Provide the (x, y) coordinate of the cell's center where the given text is located.  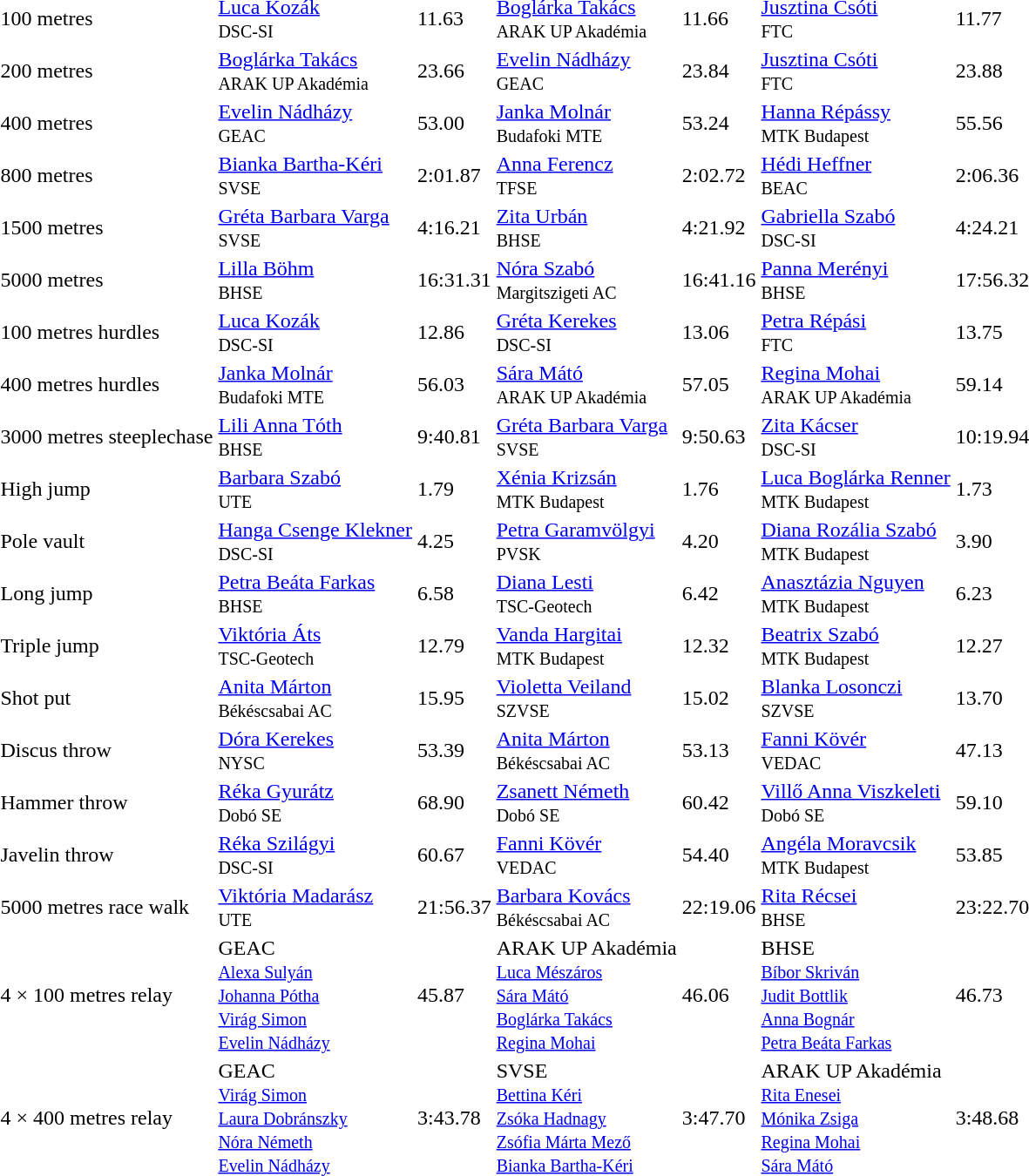
Hanga Csenge KleknerDSC-SI (315, 542)
21:56.37 (455, 908)
53.00 (455, 124)
Gréta KerekesDSC-SI (586, 333)
6.42 (719, 594)
Sára MátóARAK UP Akadémia (586, 385)
BHSEBíbor SkrivánJudit BottlikAnna BognárPetra Beáta Farkas (856, 995)
Zita UrbánBHSE (586, 228)
9:50.63 (719, 437)
Zsanett NémethDobó SE (586, 803)
4:21.92 (719, 228)
Barbara KovácsBékéscsabai AC (586, 908)
56.03 (455, 385)
Vanda HargitaiMTK Budapest (586, 646)
Blanka LosoncziSZVSE (856, 699)
Diana Rozália SzabóMTK Budapest (856, 542)
Zita KácserDSC-SI (856, 437)
Panna MerényiBHSE (856, 280)
53.24 (719, 124)
2:02.72 (719, 176)
45.87 (455, 995)
23.84 (719, 71)
12.79 (455, 646)
12.32 (719, 646)
53.39 (455, 751)
Dóra KerekesNYSC (315, 751)
Réka GyurátzDobó SE (315, 803)
Réka SzilágyiDSC-SI (315, 855)
15.02 (719, 699)
Gabriella SzabóDSC-SI (856, 228)
60.67 (455, 855)
53.13 (719, 751)
4:16.21 (455, 228)
Viktória MadarászUTE (315, 908)
15.95 (455, 699)
Luca KozákDSC-SI (315, 333)
GEACAlexa SulyánJohanna PóthaVirág SimonEvelin Nádházy (315, 995)
60.42 (719, 803)
Hédi HeffnerBEAC (856, 176)
Xénia KrizsánMTK Budapest (586, 490)
2:01.87 (455, 176)
Villő Anna ViszkeletiDobó SE (856, 803)
Luca Boglárka RennerMTK Budapest (856, 490)
ARAK UP AkadémiaLuca MészárosSára MátóBoglárka TakácsRegina Mohai (586, 995)
23.66 (455, 71)
9:40.81 (455, 437)
Angéla MoravcsikMTK Budapest (856, 855)
4.25 (455, 542)
1.76 (719, 490)
Petra Beáta FarkasBHSE (315, 594)
Anna FerenczTFSE (586, 176)
Viktória ÁtsTSC-Geotech (315, 646)
1.79 (455, 490)
22:19.06 (719, 908)
Beatrix SzabóMTK Budapest (856, 646)
57.05 (719, 385)
Jusztina CsótiFTC (856, 71)
Bianka Bartha-KériSVSE (315, 176)
Violetta VeilandSZVSE (586, 699)
46.06 (719, 995)
12.86 (455, 333)
Nóra SzabóMargitszigeti AC (586, 280)
Anasztázia NguyenMTK Budapest (856, 594)
6.58 (455, 594)
Barbara SzabóUTE (315, 490)
Regina MohaiARAK UP Akadémia (856, 385)
4.20 (719, 542)
Petra RépásiFTC (856, 333)
13.06 (719, 333)
16:41.16 (719, 280)
Hanna RépássyMTK Budapest (856, 124)
Lili Anna TóthBHSE (315, 437)
54.40 (719, 855)
68.90 (455, 803)
Rita RécseiBHSE (856, 908)
Boglárka TakácsARAK UP Akadémia (315, 71)
16:31.31 (455, 280)
Diana LestiTSC-Geotech (586, 594)
Petra GaramvölgyiPVSK (586, 542)
Lilla BöhmBHSE (315, 280)
